From the cell containing the given text, extract its center point as (X, Y) coordinate. 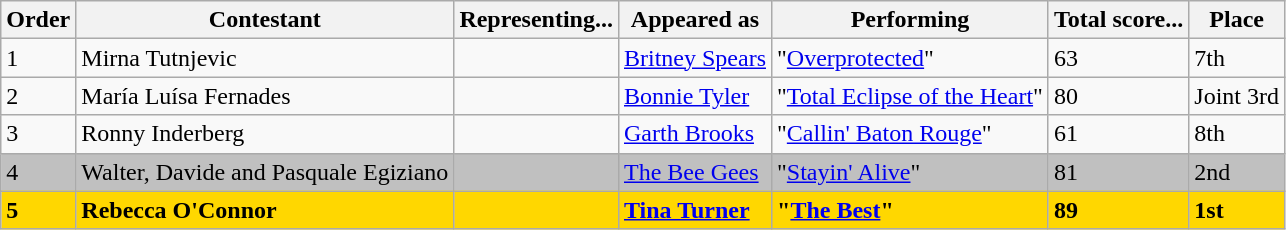
Performing (910, 20)
89 (1118, 210)
María Luísa Fernades (265, 96)
"Stayin' Alive" (910, 172)
Contestant (265, 20)
Total score... (1118, 20)
Walter, Davide and Pasquale Egiziano (265, 172)
63 (1118, 58)
Joint 3rd (1237, 96)
Ronny Inderberg (265, 134)
2nd (1237, 172)
1 (38, 58)
"Overprotected" (910, 58)
Bonnie Tyler (694, 96)
Appeared as (694, 20)
Rebecca O'Connor (265, 210)
2 (38, 96)
61 (1118, 134)
Britney Spears (694, 58)
Garth Brooks (694, 134)
81 (1118, 172)
Representing... (536, 20)
"The Best" (910, 210)
80 (1118, 96)
Order (38, 20)
Place (1237, 20)
4 (38, 172)
8th (1237, 134)
3 (38, 134)
The Bee Gees (694, 172)
7th (1237, 58)
"Callin' Baton Rouge" (910, 134)
5 (38, 210)
1st (1237, 210)
Mirna Tutnjevic (265, 58)
"Total Eclipse of the Heart" (910, 96)
Tina Turner (694, 210)
